Pinpoint the cell where the given text exists, returning its [x, y] midpoint coordinate. 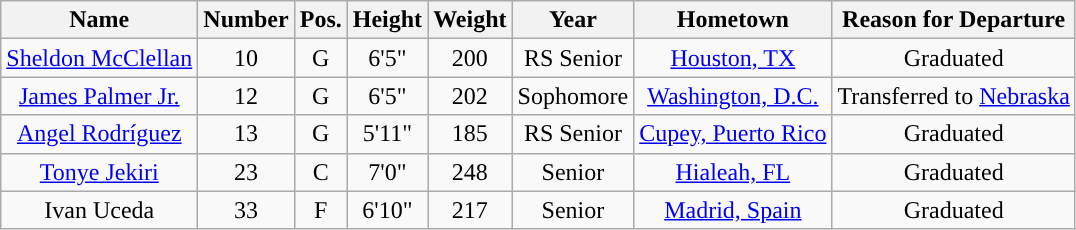
Cupey, Puerto Rico [733, 134]
Height [387, 20]
Washington, D.C. [733, 96]
Transferred to Nebraska [954, 96]
Hometown [733, 20]
Sophomore [573, 96]
23 [246, 172]
Houston, TX [733, 58]
Angel Rodríguez [100, 134]
Name [100, 20]
Pos. [320, 20]
Reason for Departure [954, 20]
248 [470, 172]
Sheldon McClellan [100, 58]
F [320, 210]
6'10" [387, 210]
13 [246, 134]
Madrid, Spain [733, 210]
Hialeah, FL [733, 172]
Tonye Jekiri [100, 172]
5'11" [387, 134]
12 [246, 96]
202 [470, 96]
7'0" [387, 172]
217 [470, 210]
10 [246, 58]
Ivan Uceda [100, 210]
33 [246, 210]
James Palmer Jr. [100, 96]
Weight [470, 20]
200 [470, 58]
Year [573, 20]
185 [470, 134]
C [320, 172]
Number [246, 20]
